Provide the (X, Y) coordinate of the cell's center where the given text is located.  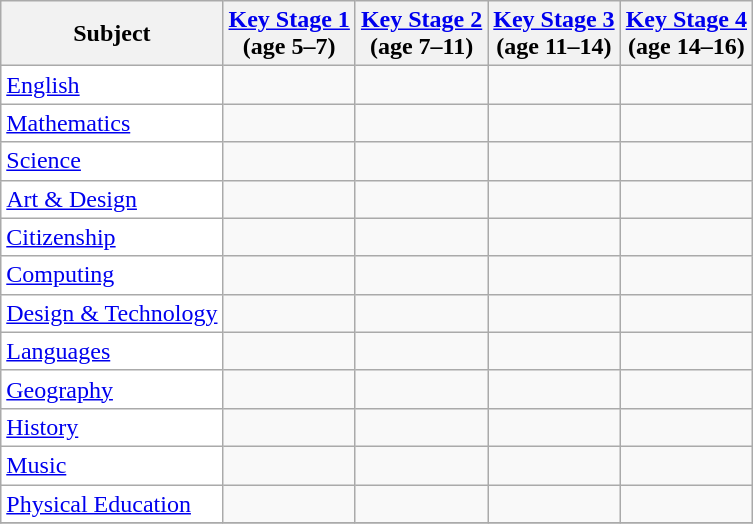
Mathematics (112, 123)
Languages (112, 351)
English (112, 85)
Computing (112, 275)
Physical Education (112, 503)
Art & Design (112, 199)
Science (112, 161)
Key Stage 1(age 5–7) (289, 34)
Key Stage 3(age 11–14) (554, 34)
Music (112, 465)
Citizenship (112, 237)
Key Stage 4(age 14–16) (686, 34)
Subject (112, 34)
History (112, 427)
Design & Technology (112, 313)
Geography (112, 389)
Key Stage 2(age 7–11) (421, 34)
